Return the [X, Y] coordinate for the center point of the cell that contains the specified text.  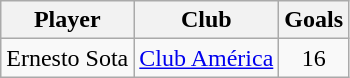
Player [68, 20]
16 [314, 58]
Goals [314, 20]
Club [206, 20]
Ernesto Sota [68, 58]
Club América [206, 58]
